Search for the cell housing the specified text and yield its (x, y) center coordinate. 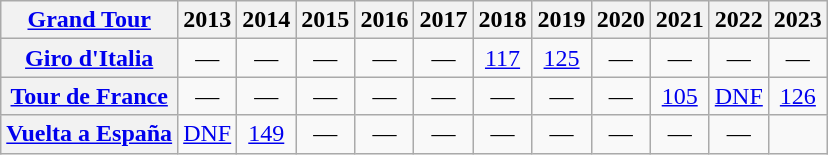
126 (798, 96)
2023 (798, 20)
Giro d'Italia (90, 58)
125 (562, 58)
2016 (384, 20)
149 (266, 134)
Tour de France (90, 96)
2018 (502, 20)
Grand Tour (90, 20)
Vuelta a España (90, 134)
2020 (620, 20)
2015 (326, 20)
117 (502, 58)
2014 (266, 20)
2022 (738, 20)
2013 (208, 20)
2017 (444, 20)
105 (680, 96)
2021 (680, 20)
2019 (562, 20)
